Return the [x, y] coordinate for the center point of the cell that contains the specified text.  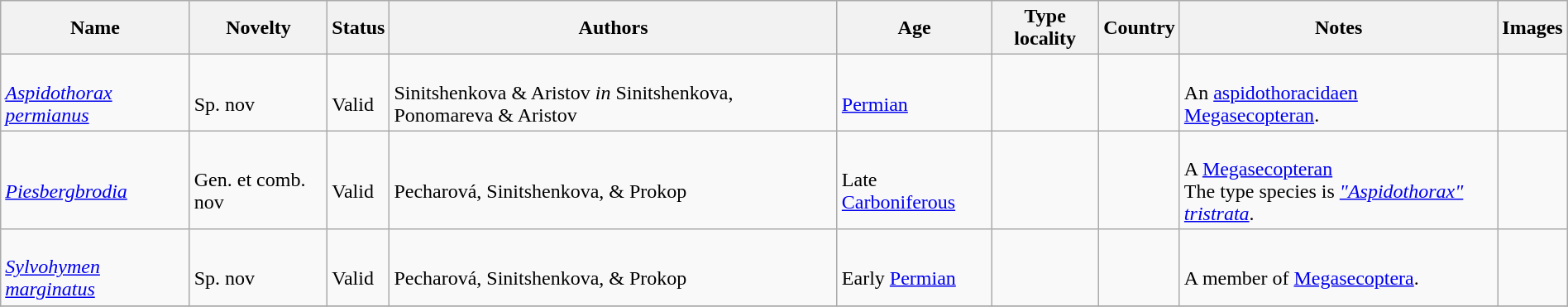
Permian [914, 93]
Authors [614, 28]
A member of Megasecoptera. [1338, 267]
Gen. et comb. nov [258, 180]
Sinitshenkova & Aristov in Sinitshenkova, Ponomareva & Aristov [614, 93]
An aspidothoracidaen Megasecopteran. [1338, 93]
Age [914, 28]
A MegasecopteranThe type species is "Aspidothorax" tristrata. [1338, 180]
Late Carboniferous [914, 180]
Type locality [1045, 28]
Aspidothorax permianus [95, 93]
Novelty [258, 28]
Images [1532, 28]
Piesbergbrodia [95, 180]
Notes [1338, 28]
Sylvohymen marginatus [95, 267]
Country [1140, 28]
Name [95, 28]
Status [359, 28]
Early Permian [914, 267]
